Identify which cell holds the provided text, then report its (X, Y) central coordinate. 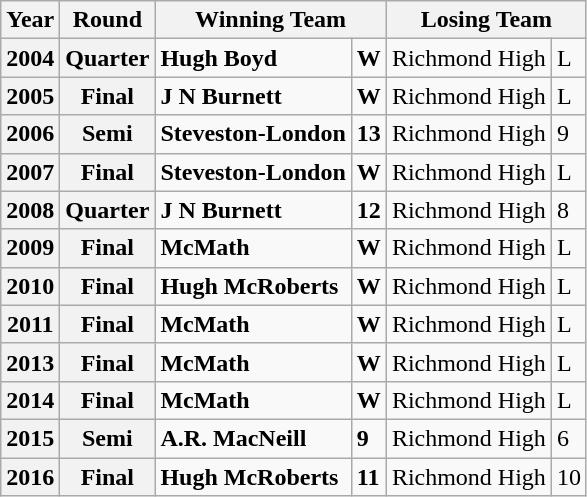
11 (368, 477)
2006 (30, 134)
2016 (30, 477)
Round (108, 20)
2005 (30, 96)
12 (368, 210)
10 (568, 477)
8 (568, 210)
13 (368, 134)
Losing Team (486, 20)
2015 (30, 438)
A.R. MacNeill (253, 438)
6 (568, 438)
2010 (30, 286)
2009 (30, 248)
Hugh Boyd (253, 58)
2004 (30, 58)
2011 (30, 324)
2014 (30, 400)
2013 (30, 362)
Year (30, 20)
2008 (30, 210)
2007 (30, 172)
Winning Team (270, 20)
